Extract the [X, Y] coordinate from the center of the cell holding the provided text.  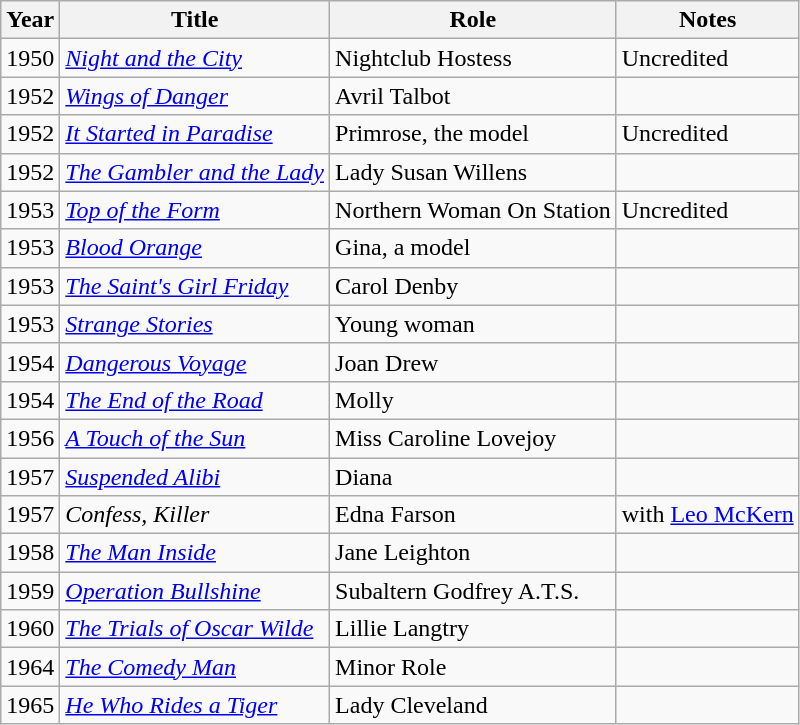
The Saint's Girl Friday [195, 286]
Molly [474, 400]
Strange Stories [195, 324]
1964 [30, 667]
Lillie Langtry [474, 629]
It Started in Paradise [195, 134]
Wings of Danger [195, 96]
Miss Caroline Lovejoy [474, 438]
Top of the Form [195, 210]
Dangerous Voyage [195, 362]
A Touch of the Sun [195, 438]
Lady Cleveland [474, 705]
with Leo McKern [708, 515]
Notes [708, 20]
Suspended Alibi [195, 477]
The End of the Road [195, 400]
Confess, Killer [195, 515]
Blood Orange [195, 248]
The Comedy Man [195, 667]
Diana [474, 477]
Lady Susan Willens [474, 172]
Subaltern Godfrey A.T.S. [474, 591]
Year [30, 20]
Role [474, 20]
Primrose, the model [474, 134]
Young woman [474, 324]
1965 [30, 705]
He Who Rides a Tiger [195, 705]
1960 [30, 629]
The Man Inside [195, 553]
Operation Bullshine [195, 591]
Jane Leighton [474, 553]
Night and the City [195, 58]
Nightclub Hostess [474, 58]
The Trials of Oscar Wilde [195, 629]
1950 [30, 58]
Minor Role [474, 667]
Joan Drew [474, 362]
Avril Talbot [474, 96]
Northern Woman On Station [474, 210]
Gina, a model [474, 248]
The Gambler and the Lady [195, 172]
1959 [30, 591]
Edna Farson [474, 515]
Carol Denby [474, 286]
Title [195, 20]
1958 [30, 553]
1956 [30, 438]
